Detect which cell encompasses the target text, then output its (x, y) center coordinate. 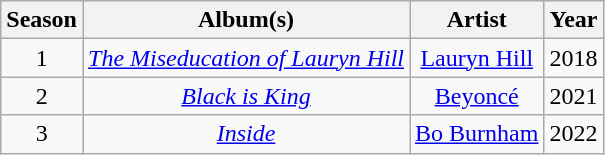
3 (42, 134)
Black is King (246, 96)
Artist (477, 20)
Year (574, 20)
2021 (574, 96)
2 (42, 96)
2018 (574, 58)
Season (42, 20)
1 (42, 58)
Lauryn Hill (477, 58)
Album(s) (246, 20)
Bo Burnham (477, 134)
2022 (574, 134)
Inside (246, 134)
Beyoncé (477, 96)
The Miseducation of Lauryn Hill (246, 58)
